Identify which cell holds the provided text, then report its [X, Y] central coordinate. 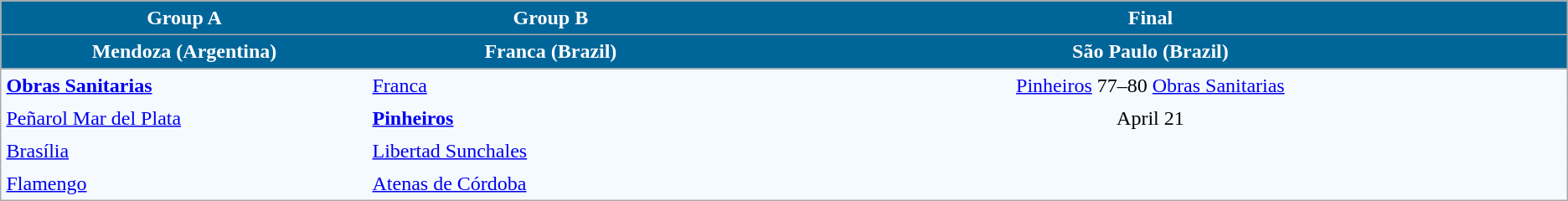
São Paulo (Brazil) [1151, 51]
Atenas de Córdoba [551, 184]
Final [1151, 18]
Franca [551, 85]
Obras Sanitarias [184, 85]
Flamengo [184, 184]
April 21 [1151, 119]
Group A [184, 18]
Pinheiros [551, 119]
Franca (Brazil) [551, 51]
Brasília [184, 151]
Group B [551, 18]
Libertad Sunchales [551, 151]
Mendoza (Argentina) [184, 51]
Pinheiros 77–80 Obras Sanitarias [1151, 85]
Peñarol Mar del Plata [184, 119]
